Provide the [X, Y] coordinate of the cell's center where the given text is located.  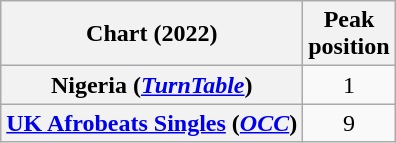
Chart (2022) [152, 34]
1 [349, 85]
UK Afrobeats Singles (OCC) [152, 123]
Peakposition [349, 34]
9 [349, 123]
Nigeria (TurnTable) [152, 85]
